Pinpoint the cell where the given text exists, returning its (X, Y) midpoint coordinate. 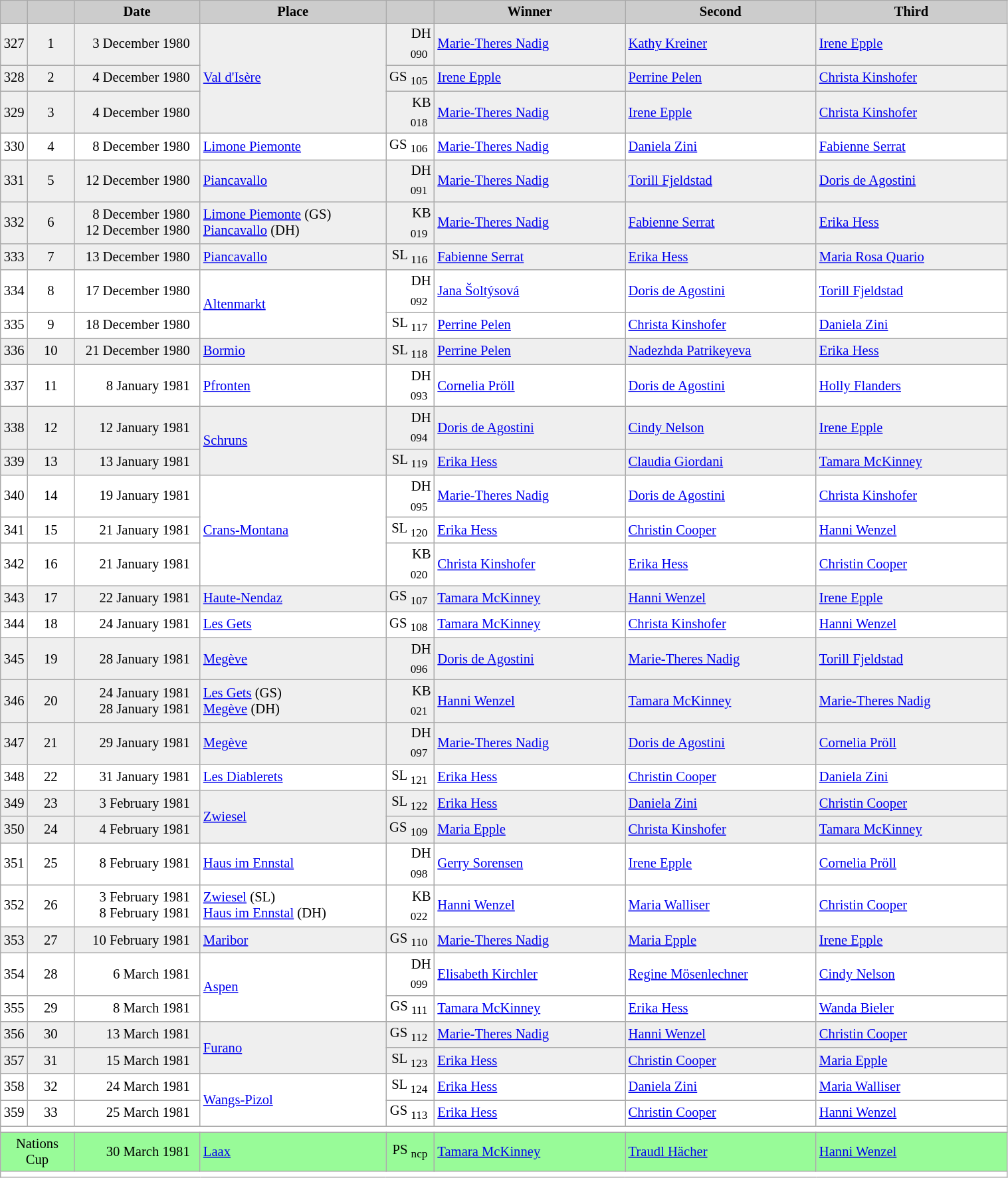
10 February 1981 (137, 940)
3 February 1981 8 February 1981 (137, 905)
346 (15, 701)
337 (15, 386)
329 (15, 112)
SL 121 (411, 776)
25 March 1981 (137, 1113)
335 (15, 324)
23 (50, 803)
28 January 1981 (137, 658)
Wanda Bieler (912, 1008)
SL 117 (411, 324)
11 (50, 386)
PS ncp (411, 1151)
30 (50, 1034)
10 (50, 351)
359 (15, 1113)
DH 098 (411, 863)
GS 112 (411, 1034)
Les Gets (293, 625)
Elisabeth Kirchler (529, 973)
8 March 1981 (137, 1008)
Traudl Hächer (720, 1151)
31 January 1981 (137, 776)
DH 093 (411, 386)
338 (15, 427)
SL 120 (411, 530)
356 (15, 1034)
351 (15, 863)
Crans-Montana (293, 530)
8 (50, 291)
347 (15, 743)
22 (50, 776)
28 (50, 973)
Jana Šoltýsová (529, 291)
24 January 1981 28 January 1981 (137, 701)
GS 105 (411, 78)
12 (50, 427)
352 (15, 905)
336 (15, 351)
Zwiesel (SL) Haus im Ennstal (DH) (293, 905)
13 (50, 461)
KB 020 (411, 564)
GS 113 (411, 1113)
12 December 1980 (137, 181)
Nations Cup (37, 1151)
18 December 1980 (137, 324)
330 (15, 146)
Altenmarkt (293, 304)
Haus im Ennstal (293, 863)
328 (15, 78)
17 (50, 598)
Limone Piemonte (GS) Piancavallo (DH) (293, 222)
SL 118 (411, 351)
30 March 1981 (137, 1151)
350 (15, 830)
Schruns (293, 440)
21 December 1980 (137, 351)
Kathy Kreiner (720, 44)
Holly Flanders (912, 386)
KB 018 (411, 112)
22 January 1981 (137, 598)
327 (15, 44)
349 (15, 803)
Pfronten (293, 386)
3 February 1981 (137, 803)
Laax (293, 1151)
353 (15, 940)
GS 110 (411, 940)
Haute-Nendaz (293, 598)
5 (50, 181)
SL 119 (411, 461)
344 (15, 625)
15 (50, 530)
9 (50, 324)
18 (50, 625)
1 (50, 44)
Maria Rosa Quario (912, 257)
3 December 1980 (137, 44)
33 (50, 1113)
354 (15, 973)
Val d'Isère (293, 78)
340 (15, 496)
355 (15, 1008)
Maribor (293, 940)
GS 109 (411, 830)
DH 097 (411, 743)
DH 095 (411, 496)
6 (50, 222)
13 December 1980 (137, 257)
Third (912, 11)
19 (50, 658)
8 February 1981 (137, 863)
24 March 1981 (137, 1086)
SL 122 (411, 803)
15 March 1981 (137, 1061)
Furano (293, 1048)
332 (15, 222)
Zwiesel (293, 816)
Wangs-Pizol (293, 1100)
GS 106 (411, 146)
DH 092 (411, 291)
12 January 1981 (137, 427)
Date (137, 11)
4 February 1981 (137, 830)
343 (15, 598)
27 (50, 940)
Claudia Giordani (720, 461)
24 January 1981 (137, 625)
358 (15, 1086)
Nadezhda Patrikeyeva (720, 351)
31 (50, 1061)
345 (15, 658)
KB 022 (411, 905)
Winner (529, 11)
8 January 1981 (137, 386)
341 (15, 530)
21 (50, 743)
348 (15, 776)
SL 116 (411, 257)
SL 124 (411, 1086)
Second (720, 11)
334 (15, 291)
29 January 1981 (137, 743)
Bormio (293, 351)
DH 096 (411, 658)
32 (50, 1086)
DH 091 (411, 181)
17 December 1980 (137, 291)
Gerry Sorensen (529, 863)
24 (50, 830)
KB 019 (411, 222)
Les Diablerets (293, 776)
Limone Piemonte (293, 146)
25 (50, 863)
339 (15, 461)
DH 090 (411, 44)
357 (15, 1061)
14 (50, 496)
16 (50, 564)
6 March 1981 (137, 973)
GS 107 (411, 598)
Les Gets (GS) Megève (DH) (293, 701)
3 (50, 112)
8 December 1980 12 December 1980 (137, 222)
4 (50, 146)
2 (50, 78)
DH 094 (411, 427)
20 (50, 701)
GS 108 (411, 625)
Regine Mösenlechner (720, 973)
Aspen (293, 987)
13 January 1981 (137, 461)
GS 111 (411, 1008)
DH 099 (411, 973)
Place (293, 11)
KB 021 (411, 701)
333 (15, 257)
SL 123 (411, 1061)
26 (50, 905)
8 December 1980 (137, 146)
13 March 1981 (137, 1034)
19 January 1981 (137, 496)
7 (50, 257)
29 (50, 1008)
342 (15, 564)
331 (15, 181)
